Search for the cell housing the specified text and yield its [X, Y] center coordinate. 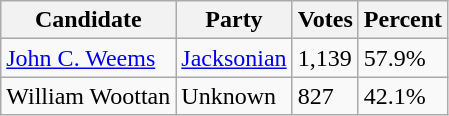
Unknown [234, 96]
William Woottan [88, 96]
1,139 [325, 58]
Votes [325, 20]
Jacksonian [234, 58]
42.1% [402, 96]
827 [325, 96]
John C. Weems [88, 58]
Percent [402, 20]
57.9% [402, 58]
Party [234, 20]
Candidate [88, 20]
